Return the [X, Y] coordinate for the center point of the cell that contains the specified text.  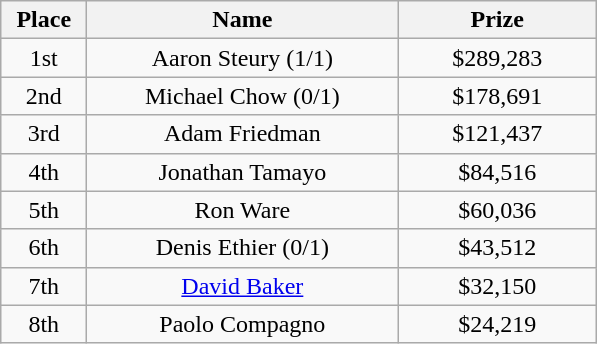
2nd [44, 96]
$24,219 [498, 324]
$178,691 [498, 96]
Name [242, 20]
7th [44, 286]
1st [44, 58]
Adam Friedman [242, 134]
4th [44, 172]
$84,516 [498, 172]
Prize [498, 20]
Jonathan Tamayo [242, 172]
6th [44, 248]
Aaron Steury (1/1) [242, 58]
Michael Chow (0/1) [242, 96]
Paolo Compagno [242, 324]
$289,283 [498, 58]
$60,036 [498, 210]
$32,150 [498, 286]
5th [44, 210]
$43,512 [498, 248]
$121,437 [498, 134]
8th [44, 324]
Ron Ware [242, 210]
3rd [44, 134]
Place [44, 20]
Denis Ethier (0/1) [242, 248]
David Baker [242, 286]
